Capture the cell that displays the provided text and extract its [x, y] central coordinate. 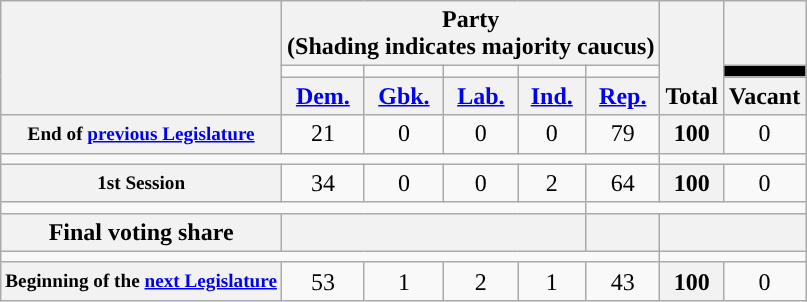
43 [623, 281]
Dem. [324, 96]
1st Session [142, 183]
Lab. [481, 96]
21 [324, 134]
Total [692, 58]
Party (Shading indicates majority caucus) [471, 34]
53 [324, 281]
79 [623, 134]
Rep. [623, 96]
Vacant [764, 96]
End of previous Legislature [142, 134]
Ind. [552, 96]
Gbk. [404, 96]
Beginning of the next Legislature [142, 281]
64 [623, 183]
34 [324, 183]
Final voting share [142, 232]
